Extract the [X, Y] coordinate from the center of the cell holding the provided text.  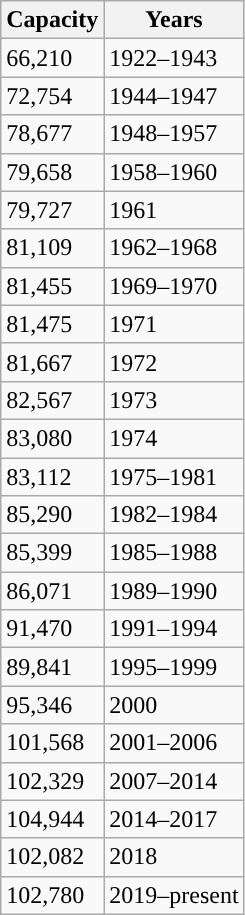
2000 [174, 705]
1985–1988 [174, 553]
1995–1999 [174, 667]
1969–1970 [174, 286]
1922–1943 [174, 58]
2018 [174, 857]
Capacity [52, 20]
2007–2014 [174, 781]
Years [174, 20]
1973 [174, 400]
1991–1994 [174, 629]
1961 [174, 210]
82,567 [52, 400]
2014–2017 [174, 819]
81,667 [52, 362]
72,754 [52, 96]
85,290 [52, 515]
2019–present [174, 895]
89,841 [52, 667]
1948–1957 [174, 134]
95,346 [52, 705]
79,727 [52, 210]
1972 [174, 362]
1982–1984 [174, 515]
2001–2006 [174, 743]
79,658 [52, 172]
83,080 [52, 438]
81,475 [52, 324]
1975–1981 [174, 477]
91,470 [52, 629]
86,071 [52, 591]
104,944 [52, 819]
1974 [174, 438]
1962–1968 [174, 248]
78,677 [52, 134]
1971 [174, 324]
101,568 [52, 743]
1944–1947 [174, 96]
102,780 [52, 895]
102,082 [52, 857]
85,399 [52, 553]
1989–1990 [174, 591]
81,109 [52, 248]
66,210 [52, 58]
1958–1960 [174, 172]
83,112 [52, 477]
81,455 [52, 286]
102,329 [52, 781]
